Output the (X, Y) coordinate of the center of the cell containing the given text.  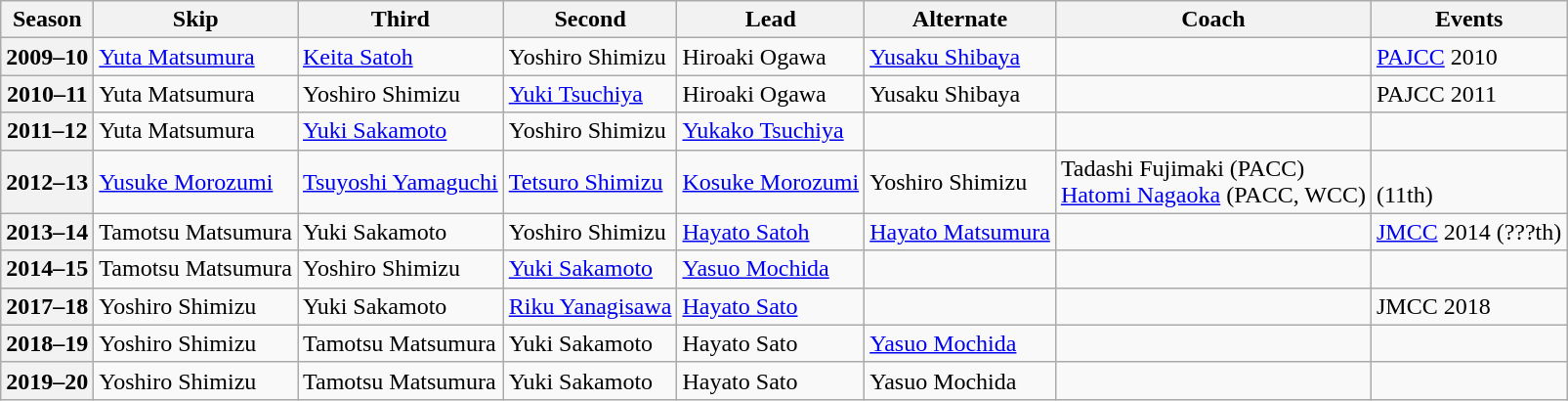
2018–19 (47, 343)
Keita Satoh (401, 57)
Season (47, 20)
2011–12 (47, 131)
Tsuyoshi Yamaguchi (401, 182)
Riku Yanagisawa (590, 306)
Alternate (960, 20)
JMCC 2018 (1468, 306)
2017–18 (47, 306)
Yusuke Morozumi (195, 182)
Hayato Matsumura (960, 232)
2013–14 (47, 232)
Yukako Tsuchiya (771, 131)
Lead (771, 20)
Coach (1213, 20)
Tetsuro Shimizu (590, 182)
Tadashi Fujimaki (PACC)Hatomi Nagaoka (PACC, WCC) (1213, 182)
Third (401, 20)
2014–15 (47, 269)
Hayato Satoh (771, 232)
Events (1468, 20)
2010–11 (47, 94)
Kosuke Morozumi (771, 182)
PAJCC 2010 (1468, 57)
(11th) (1468, 182)
Second (590, 20)
2012–13 (47, 182)
2009–10 (47, 57)
2019–20 (47, 380)
JMCC 2014 (???th) (1468, 232)
Yuki Tsuchiya (590, 94)
PAJCC 2011 (1468, 94)
Skip (195, 20)
